Output the (x, y) coordinate of the center of the cell containing the given text.  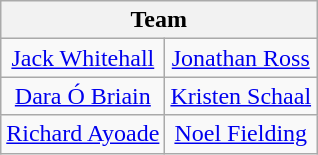
Jack Whitehall (83, 58)
Kristen Schaal (241, 96)
Richard Ayoade (83, 134)
Dara Ó Briain (83, 96)
Jonathan Ross (241, 58)
Team (159, 20)
Noel Fielding (241, 134)
